Return the (x, y) coordinate for the center point of the cell that contains the specified text.  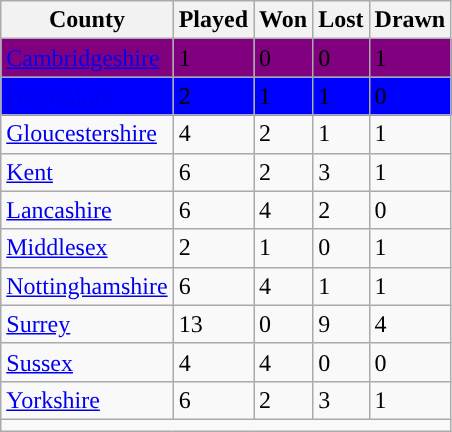
Played (213, 20)
9 (341, 324)
Cambridgeshire (87, 58)
Gloucestershire (87, 134)
Kent (87, 172)
Won (284, 20)
County (87, 20)
Yorkshire (87, 400)
Nottinghamshire (87, 286)
Drawn (410, 20)
Surrey (87, 324)
Middlesex (87, 248)
Lancashire (87, 210)
13 (213, 324)
Sussex (87, 362)
Derbyshire (87, 96)
Lost (341, 20)
